Determine the [X, Y] coordinate at the center of the cell enclosing the given text.  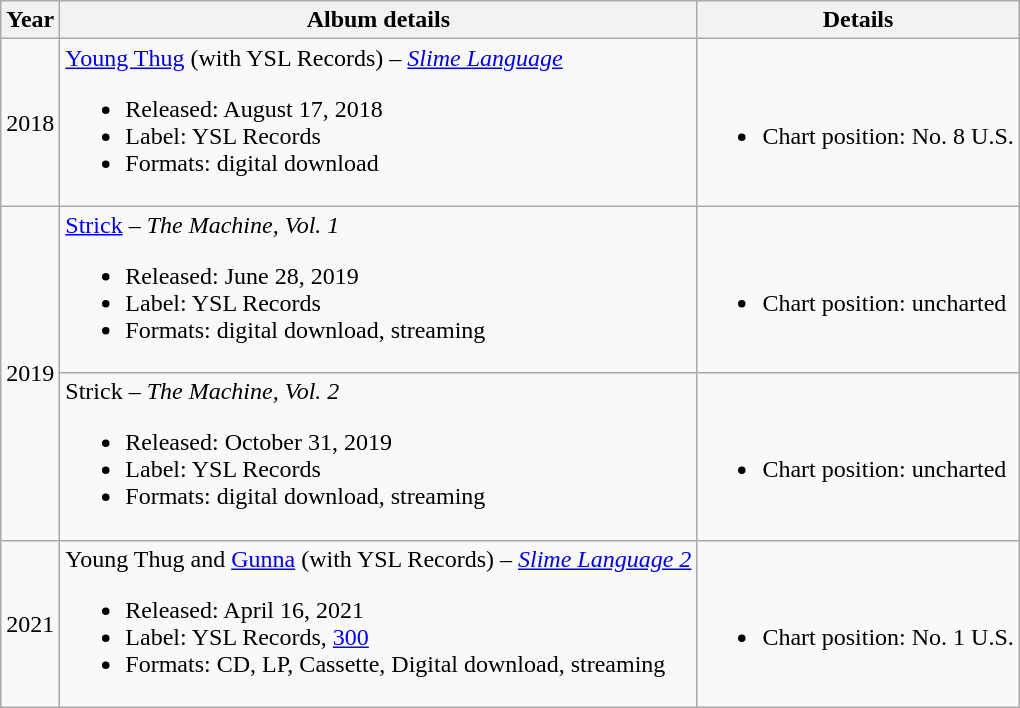
2021 [30, 624]
Chart position: No. 8 U.S. [858, 122]
2019 [30, 373]
Strick – The Machine, Vol. 1Released: June 28, 2019Label: YSL RecordsFormats: digital download, streaming [378, 290]
Strick – The Machine, Vol. 2Released: October 31, 2019Label: YSL RecordsFormats: digital download, streaming [378, 456]
Chart position: No. 1 U.S. [858, 624]
Year [30, 20]
Young Thug (with YSL Records) – Slime LanguageReleased: August 17, 2018Label: YSL RecordsFormats: digital download [378, 122]
Details [858, 20]
Album details [378, 20]
2018 [30, 122]
